Return (X, Y) of the center of cell containing provided text 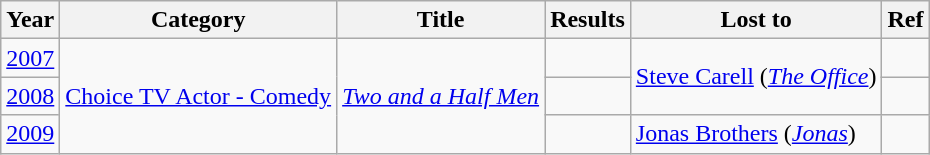
Results (588, 20)
2009 (30, 134)
Choice TV Actor - Comedy (198, 96)
Steve Carell (The Office) (756, 77)
Title (441, 20)
Year (30, 20)
2007 (30, 58)
Jonas Brothers (Jonas) (756, 134)
Two and a Half Men (441, 96)
2008 (30, 96)
Category (198, 20)
Ref (906, 20)
Lost to (756, 20)
